Scan for the cell matching the given text and deliver its [x, y] coordinate at center. 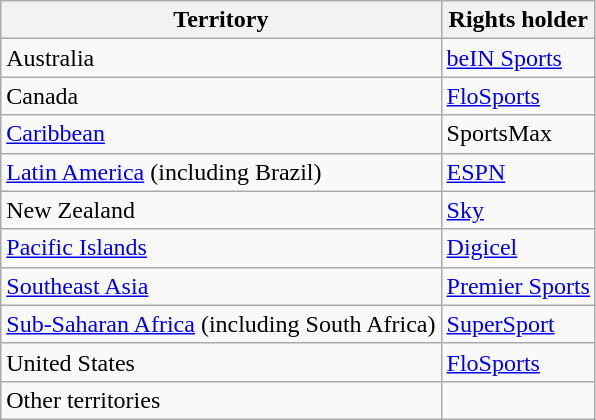
SuperSport [518, 324]
Australia [221, 58]
beIN Sports [518, 58]
United States [221, 362]
Caribbean [221, 134]
SportsMax [518, 134]
Latin America (including Brazil) [221, 172]
Pacific Islands [221, 248]
Premier Sports [518, 286]
ESPN [518, 172]
Sky [518, 210]
Southeast Asia [221, 286]
New Zealand [221, 210]
Territory [221, 20]
Rights holder [518, 20]
Canada [221, 96]
Digicel [518, 248]
Sub-Saharan Africa (including South Africa) [221, 324]
Other territories [221, 400]
